Pinpoint the cell where the given text exists, returning its [X, Y] midpoint coordinate. 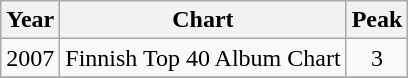
Peak [377, 20]
2007 [30, 58]
3 [377, 58]
Year [30, 20]
Finnish Top 40 Album Chart [203, 58]
Chart [203, 20]
